Search for the cell housing the specified text and yield its [x, y] center coordinate. 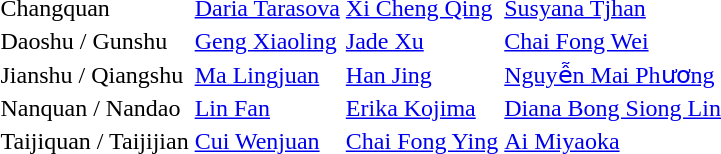
Erika Kojima [422, 109]
Ma Lingjuan [267, 75]
Lin Fan [267, 109]
Jade Xu [422, 41]
Geng Xiaoling [267, 41]
Han Jing [422, 75]
